Output the (X, Y) coordinate of the center of the cell containing the given text.  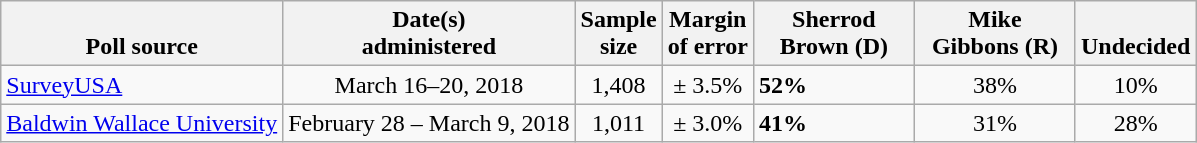
March 16–20, 2018 (429, 85)
41% (834, 123)
Poll source (142, 34)
SurveyUSA (142, 85)
52% (834, 85)
Marginof error (708, 34)
1,408 (618, 85)
SherrodBrown (D) (834, 34)
Undecided (1135, 34)
38% (994, 85)
Baldwin Wallace University (142, 123)
MikeGibbons (R) (994, 34)
31% (994, 123)
10% (1135, 85)
± 3.5% (708, 85)
Samplesize (618, 34)
Date(s)administered (429, 34)
± 3.0% (708, 123)
1,011 (618, 123)
February 28 – March 9, 2018 (429, 123)
28% (1135, 123)
